Provide the [X, Y] coordinate of the cell's center where the given text is located.  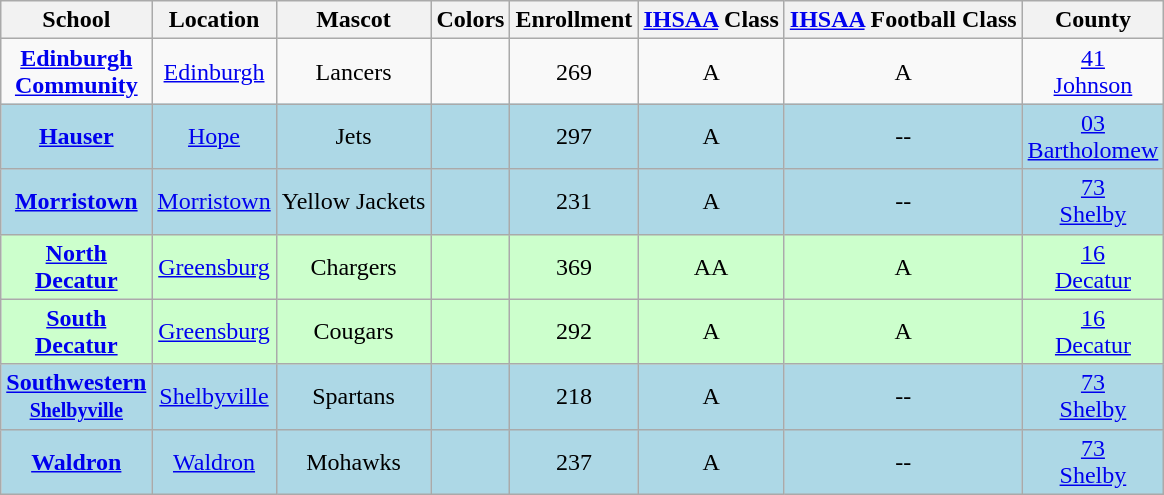
Colors [470, 20]
Chargers [354, 266]
218 [574, 396]
Spartans [354, 396]
IHSAA Class [711, 20]
Lancers [354, 72]
Hope [214, 136]
292 [574, 332]
County [1093, 20]
Location [214, 20]
Mascot [354, 20]
Edinburgh [214, 72]
North Decatur [76, 266]
Enrollment [574, 20]
Jets [354, 136]
297 [574, 136]
Cougars [354, 332]
AA [711, 266]
Shelbyville [214, 396]
Edinburgh Community [76, 72]
Southwestern Shelbyville [76, 396]
269 [574, 72]
Hauser [76, 136]
South Decatur [76, 332]
03 Bartholomew [1093, 136]
41 Johnson [1093, 72]
Yellow Jackets [354, 202]
School [76, 20]
231 [574, 202]
369 [574, 266]
Mohawks [354, 462]
IHSAA Football Class [903, 20]
237 [574, 462]
